Identify which cell holds the provided text, then report its (x, y) central coordinate. 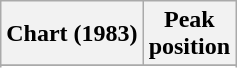
Peakposition (189, 34)
Chart (1983) (72, 34)
